Locate the cell with the specified text and output its (X, Y) center coordinate. 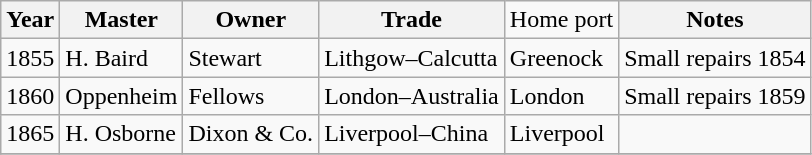
Year (30, 20)
1860 (30, 96)
1855 (30, 58)
H. Osborne (122, 134)
Lithgow–Calcutta (412, 58)
London (561, 96)
H. Baird (122, 58)
Small repairs 1859 (715, 96)
Greenock (561, 58)
Fellows (251, 96)
Home port (561, 20)
Liverpool–China (412, 134)
London–Australia (412, 96)
Small repairs 1854 (715, 58)
Liverpool (561, 134)
Dixon & Co. (251, 134)
Stewart (251, 58)
Oppenheim (122, 96)
Owner (251, 20)
1865 (30, 134)
Master (122, 20)
Trade (412, 20)
Notes (715, 20)
